For the text-containing cell, return its midpoint in (X, Y) coordinate format. 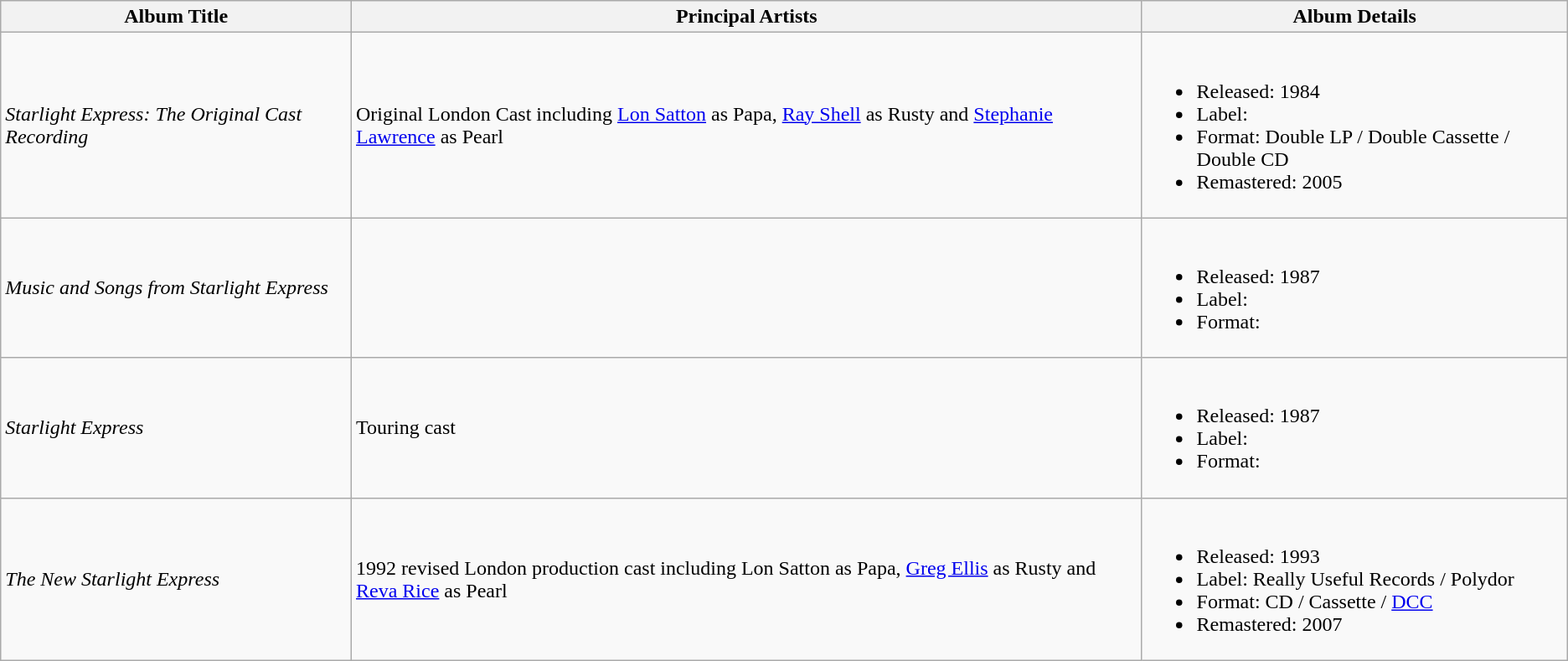
Released: 1984Label:Format: Double LP / Double Cassette / Double CDRemastered: 2005 (1354, 126)
Album Title (176, 17)
Released: 1993Label: Really Useful Records / PolydorFormat: CD / Cassette / DCCRemastered: 2007 (1354, 579)
Music and Songs from Starlight Express (176, 288)
Touring cast (747, 427)
Original London Cast including Lon Satton as Papa, Ray Shell as Rusty and Stephanie Lawrence as Pearl (747, 126)
Principal Artists (747, 17)
Starlight Express (176, 427)
Album Details (1354, 17)
Starlight Express: The Original Cast Recording (176, 126)
The New Starlight Express (176, 579)
1992 revised London production cast including Lon Satton as Papa, Greg Ellis as Rusty and Reva Rice as Pearl (747, 579)
